Return (x, y) of the center of cell containing provided text 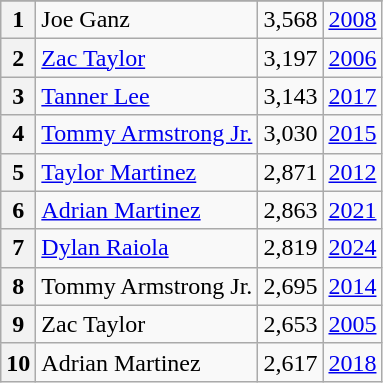
8 (18, 286)
Joe Ganz (147, 20)
3,030 (290, 134)
2017 (352, 96)
2012 (352, 172)
2,653 (290, 324)
4 (18, 134)
Tanner Lee (147, 96)
2008 (352, 20)
3 (18, 96)
2015 (352, 134)
2021 (352, 210)
2006 (352, 58)
Dylan Raiola (147, 248)
3,143 (290, 96)
2,863 (290, 210)
2 (18, 58)
3,197 (290, 58)
2024 (352, 248)
3,568 (290, 20)
6 (18, 210)
2,695 (290, 286)
10 (18, 362)
2,617 (290, 362)
2,871 (290, 172)
9 (18, 324)
5 (18, 172)
Taylor Martinez (147, 172)
2018 (352, 362)
2014 (352, 286)
2005 (352, 324)
7 (18, 248)
2,819 (290, 248)
1 (18, 20)
